Locate the cell with the specified text and output its [X, Y] center coordinate. 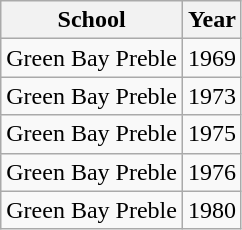
1980 [212, 210]
1973 [212, 96]
1975 [212, 134]
Year [212, 20]
School [92, 20]
1976 [212, 172]
1969 [212, 58]
